Find where the given text appears and provide that cell's center as (X, Y) coordinate. 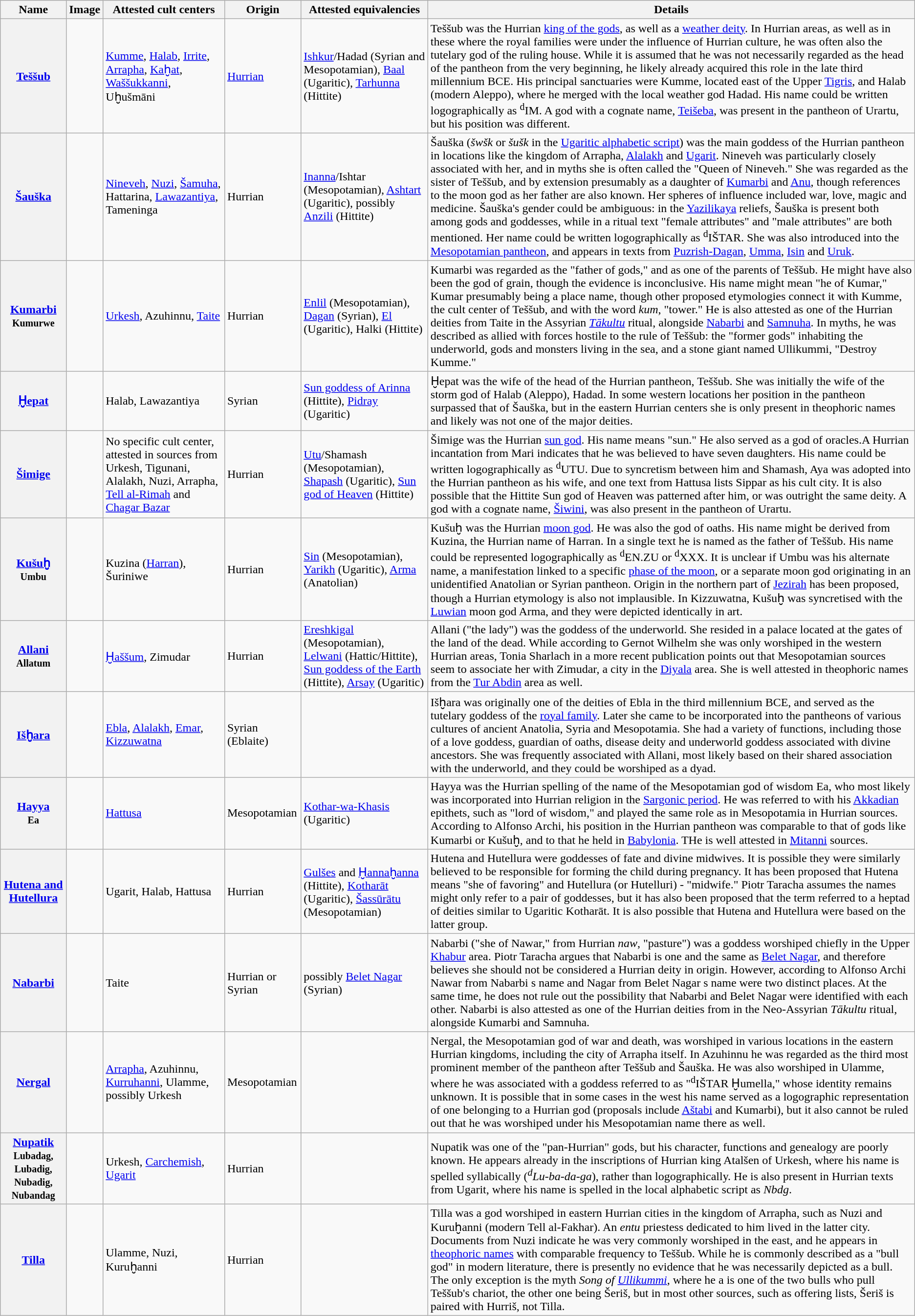
Enlil (Mesopotamian), Dagan (Syrian), El (Ugaritic), Halki (Hittite) (365, 316)
Nergal (33, 1082)
Utu/Shamash (Mesopotamian), Shapash (Ugaritic), Sun god of Heaven (Hittite) (365, 475)
Išḫara (33, 735)
No specific cult center, attested in sources from Urkesh, Tigunani, Alalakh, Nuzi, Arrapha, Tell al-Rimah and Chagar Bazar (164, 475)
Gulšes and Ḫannaḫanna (Hittite), Kotharāt (Ugaritic), Šassūrātu (Mesopotamian) (365, 891)
Details (671, 10)
KušuḫUmbu (33, 569)
Ḫepat (33, 401)
Nabarbi (33, 983)
Arrapha, Azuhinnu, Kurruhanni, Ulamme, possibly Urkesh (164, 1082)
Ulamme, Nuzi, Kuruḫanni (164, 1260)
Kuzina (Harran), Šuriniwe (164, 569)
Name (33, 10)
Urkesh, Azuhinnu, Taite (164, 316)
Ḫaššum, Zimudar (164, 656)
Ebla, Alalakh, Emar, Kizzuwatna (164, 735)
Inanna/Ishtar (Mesopotamian), Ashtart (Ugaritic), possibly Anzili (Hittite) (365, 196)
Ishkur/Hadad (Syrian and Mesopotamian), Baal (Ugaritic), Tarhunna (Hittite) (365, 76)
Syrian (Eblaite) (262, 735)
Hutena and Hutellura (33, 891)
Nineveh, Nuzi, Šamuha, Hattarina, Lawazantiya, Tameninga (164, 196)
Attested equivalencies (365, 10)
Teššub (33, 76)
Kumme, Halab, Irrite, Arrapha, Kaḫat, Waššukkanni, Uḫušmāni (164, 76)
Sun goddess of Arinna (Hittite), Pidray (Ugaritic) (365, 401)
possibly Belet Nagar (Syrian) (365, 983)
Kothar-wa-Khasis (Ugaritic) (365, 813)
Sin (Mesopotamian), Yarikh (Ugaritic), Arma (Anatolian) (365, 569)
Syrian (262, 401)
Ereshkigal (Mesopotamian), Lelwani (Hattic/Hittite), Sun goddess of the Earth (Hittite), Arsay (Ugaritic) (365, 656)
KumarbiKumurwe (33, 316)
Taite (164, 983)
Allani Allatum (33, 656)
Ugarit, Halab, Hattusa (164, 891)
Attested cult centers (164, 10)
Hurrian or Syrian (262, 983)
Hattusa (164, 813)
Origin (262, 10)
Halab, Lawazantiya (164, 401)
Šauška (33, 196)
Tilla (33, 1260)
Urkesh, Carchemish, Ugarit (164, 1168)
Šimige (33, 475)
Nupatik Lubadag, Lubadig, Nubadig, Nubandag (33, 1168)
HayyaEa (33, 813)
Image (85, 10)
